Capture the cell that displays the provided text and extract its (x, y) central coordinate. 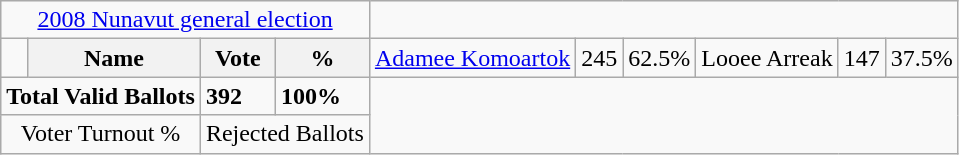
392 (238, 96)
Rejected Ballots (284, 134)
% (322, 58)
147 (862, 58)
Total Valid Ballots (101, 96)
2008 Nunavut general election (186, 20)
Vote (238, 58)
Name (114, 58)
Adamee Komoartok (472, 58)
Voter Turnout % (101, 134)
37.5% (922, 58)
Looee Arreak (767, 58)
100% (322, 96)
245 (600, 58)
62.5% (660, 58)
